Locate the cell with the specified text and output its (x, y) center coordinate. 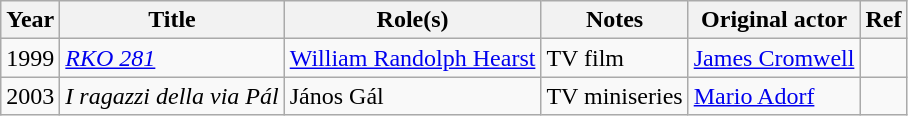
Year (30, 20)
Notes (614, 20)
2003 (30, 96)
Ref (884, 20)
RKO 281 (172, 58)
TV film (614, 58)
James Cromwell (774, 58)
Mario Adorf (774, 96)
TV miniseries (614, 96)
William Randolph Hearst (412, 58)
János Gál (412, 96)
Original actor (774, 20)
Title (172, 20)
Role(s) (412, 20)
I ragazzi della via Pál (172, 96)
1999 (30, 58)
